Pinpoint the cell where the given text exists, returning its (X, Y) midpoint coordinate. 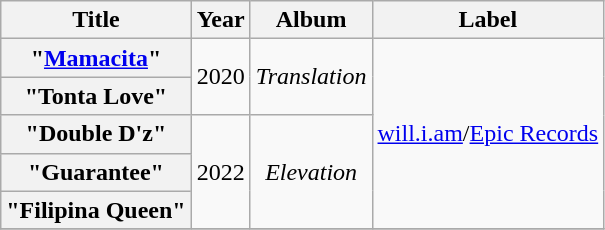
"Guarantee" (96, 172)
"Filipina Queen" (96, 210)
Translation (311, 77)
"Tonta Love" (96, 96)
Elevation (311, 172)
Year (220, 20)
2022 (220, 172)
"Mamacita" (96, 58)
will.i.am/Epic Records (488, 134)
Label (488, 20)
2020 (220, 77)
Title (96, 20)
Album (311, 20)
"Double D'z" (96, 134)
